Return the [x, y] coordinate for the center point of the cell that contains the specified text.  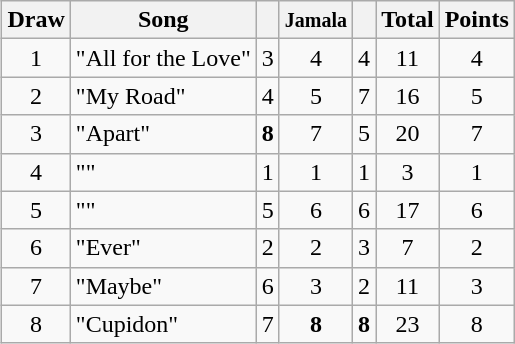
"Ever" [163, 248]
"My Road" [163, 96]
"Cupidon" [163, 324]
"Apart" [163, 134]
Song [163, 20]
Jamala [316, 20]
Draw [36, 20]
"Maybe" [163, 286]
20 [408, 134]
17 [408, 210]
16 [408, 96]
"All for the Love" [163, 58]
Total [408, 20]
23 [408, 324]
Points [476, 20]
